Pinpoint the cell where the given text exists, returning its (X, Y) midpoint coordinate. 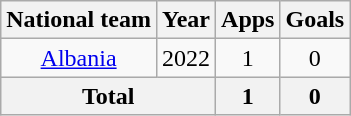
National team (79, 20)
Goals (315, 20)
Year (186, 20)
2022 (186, 58)
Total (108, 96)
Apps (248, 20)
Albania (79, 58)
